Provide the (X, Y) coordinate of the cell's center where the given text is located.  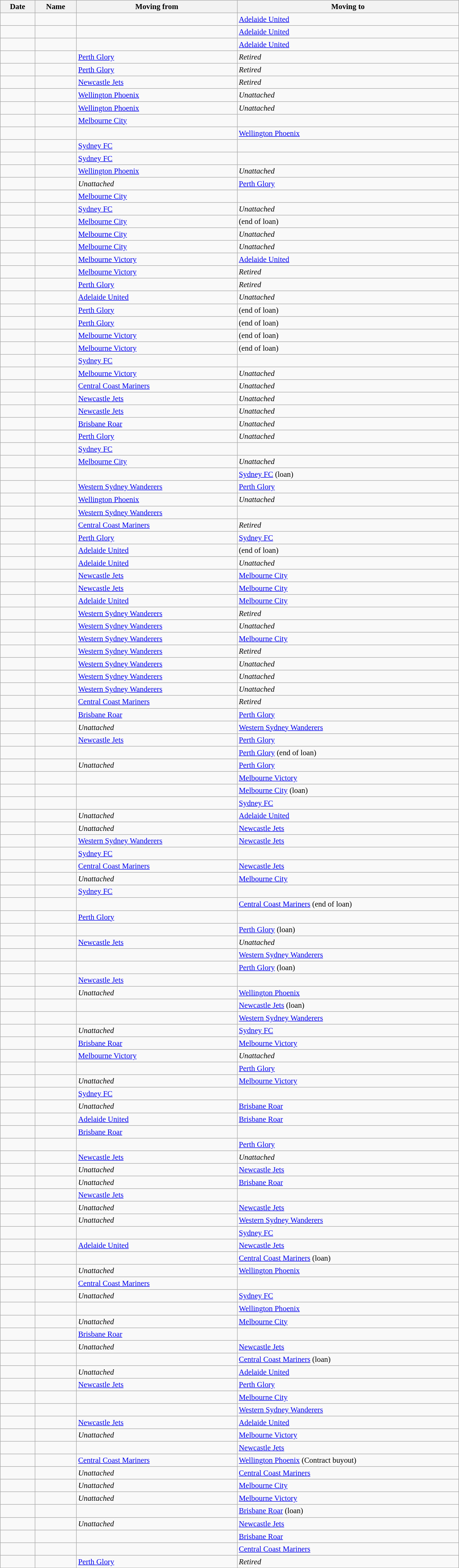
Wellington Phoenix (Contract buyout) (348, 1460)
Perth Glory (end of loan) (348, 753)
Brisbane Roar (loan) (348, 1511)
Sydney FC (loan) (348, 474)
Moving from (157, 7)
Melbourne City (loan) (348, 791)
Moving to (348, 7)
Name (56, 7)
Date (17, 7)
Central Coast Mariners (end of loan) (348, 904)
Newcastle Jets (loan) (348, 1005)
